Pinpoint the cell where the given text exists, returning its [X, Y] midpoint coordinate. 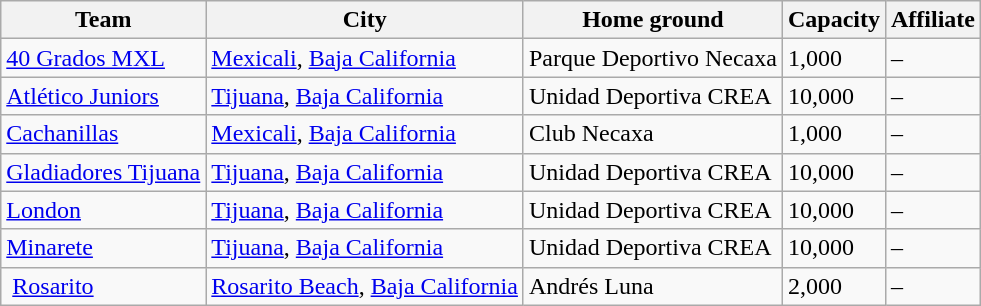
Rosarito Beach, Baja California [365, 286]
Parque Deportivo Necaxa [652, 58]
Affiliate [932, 20]
Cachanillas [104, 134]
Gladiadores Tijuana [104, 172]
Club Necaxa [652, 134]
City [365, 20]
Atlético Juniors [104, 96]
London [104, 210]
Rosarito [104, 286]
Home ground [652, 20]
Capacity [834, 20]
Andrés Luna [652, 286]
2,000 [834, 286]
Minarete [104, 248]
40 Grados MXL [104, 58]
Team [104, 20]
